Scan for the cell matching the given text and deliver its [x, y] coordinate at center. 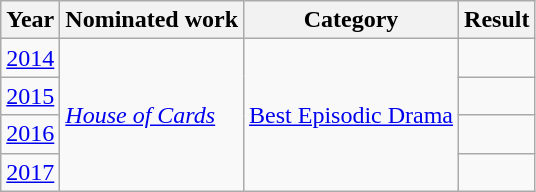
House of Cards [152, 115]
Nominated work [152, 20]
2014 [30, 58]
Category [352, 20]
2017 [30, 172]
Result [497, 20]
Year [30, 20]
2015 [30, 96]
2016 [30, 134]
Best Episodic Drama [352, 115]
